Output the [x, y] coordinate of the center of the cell containing the given text.  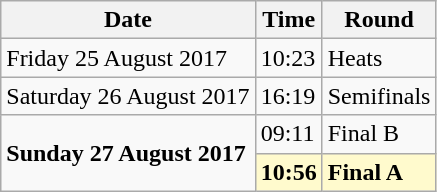
Saturday 26 August 2017 [128, 96]
Final A [379, 172]
10:56 [288, 172]
Sunday 27 August 2017 [128, 153]
Friday 25 August 2017 [128, 58]
Date [128, 20]
Round [379, 20]
09:11 [288, 134]
Semifinals [379, 96]
Time [288, 20]
10:23 [288, 58]
Final B [379, 134]
16:19 [288, 96]
Heats [379, 58]
